Pinpoint the cell where the given text exists, returning its (x, y) midpoint coordinate. 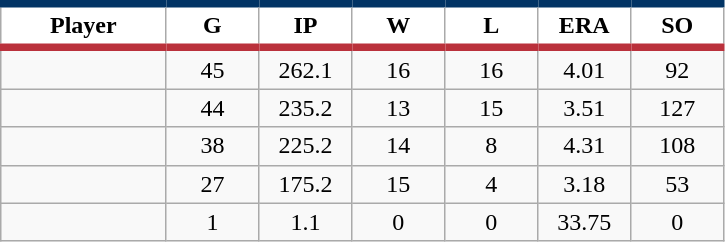
1.1 (306, 222)
14 (398, 146)
4 (492, 184)
38 (212, 146)
225.2 (306, 146)
ERA (584, 26)
262.1 (306, 68)
G (212, 26)
SO (678, 26)
1 (212, 222)
13 (398, 108)
4.01 (584, 68)
3.51 (584, 108)
3.18 (584, 184)
92 (678, 68)
33.75 (584, 222)
4.31 (584, 146)
175.2 (306, 184)
235.2 (306, 108)
8 (492, 146)
IP (306, 26)
127 (678, 108)
27 (212, 184)
L (492, 26)
44 (212, 108)
45 (212, 68)
W (398, 26)
108 (678, 146)
Player (84, 26)
53 (678, 184)
